Return [X, Y] of the center of cell containing provided text 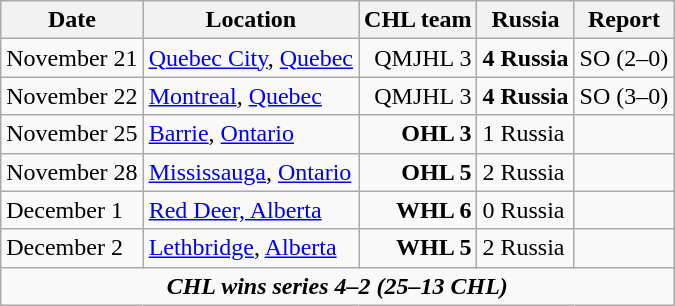
Mississauga, Ontario [250, 172]
Lethbridge, Alberta [250, 248]
SO (2–0) [624, 58]
November 21 [72, 58]
SO (3–0) [624, 96]
December 2 [72, 248]
November 28 [72, 172]
0 Russia [526, 210]
WHL 6 [418, 210]
OHL 5 [418, 172]
Red Deer, Alberta [250, 210]
WHL 5 [418, 248]
December 1 [72, 210]
Russia [526, 20]
1 Russia [526, 134]
Date [72, 20]
Report [624, 20]
November 22 [72, 96]
Quebec City, Quebec [250, 58]
Location [250, 20]
November 25 [72, 134]
CHL wins series 4–2 (25–13 CHL) [338, 286]
Montreal, Quebec [250, 96]
CHL team [418, 20]
OHL 3 [418, 134]
Barrie, Ontario [250, 134]
